From the cell containing the given text, extract its center point as [x, y] coordinate. 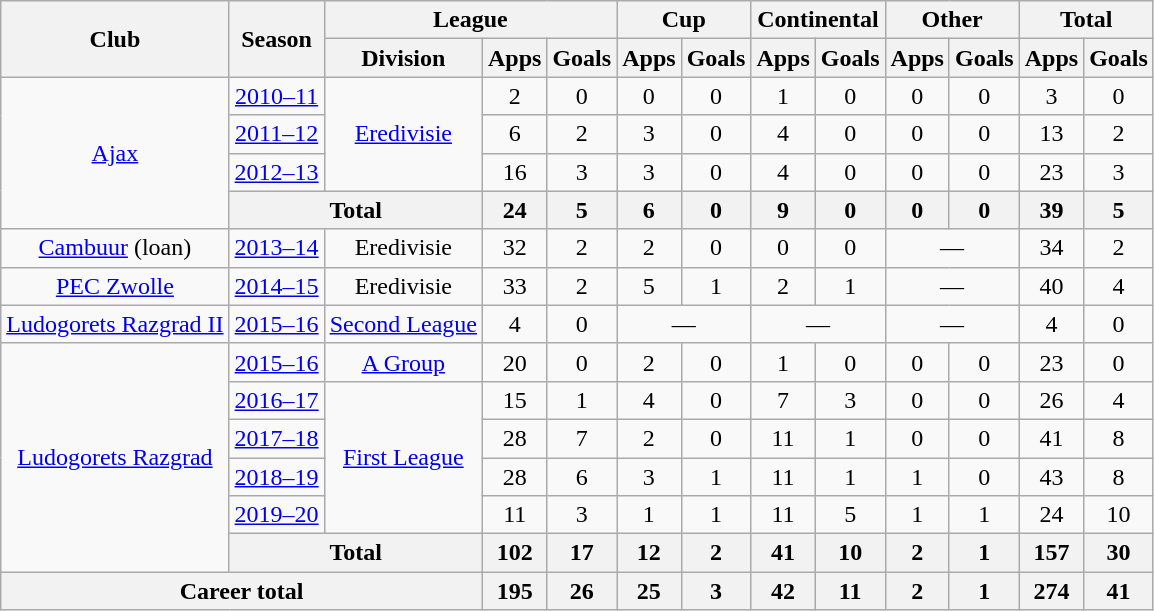
2013–14 [276, 248]
195 [514, 591]
Season [276, 39]
A Group [403, 362]
16 [514, 172]
34 [1051, 248]
2014–15 [276, 286]
Career total [242, 591]
30 [1119, 553]
32 [514, 248]
274 [1051, 591]
Ludogorets Razgrad [115, 457]
33 [514, 286]
9 [783, 210]
Ludogorets Razgrad II [115, 324]
20 [514, 362]
Continental [818, 20]
2012–13 [276, 172]
2011–12 [276, 134]
40 [1051, 286]
2016–17 [276, 400]
2019–20 [276, 515]
Cup [684, 20]
League [470, 20]
2010–11 [276, 96]
42 [783, 591]
102 [514, 553]
25 [649, 591]
2017–18 [276, 438]
43 [1051, 477]
Club [115, 39]
Ajax [115, 153]
Division [403, 58]
First League [403, 457]
15 [514, 400]
39 [1051, 210]
Cambuur (loan) [115, 248]
2018–19 [276, 477]
13 [1051, 134]
PEC Zwolle [115, 286]
Second League [403, 324]
12 [649, 553]
Other [952, 20]
17 [582, 553]
157 [1051, 553]
